Find where the given text appears and provide that cell's center as [X, Y] coordinate. 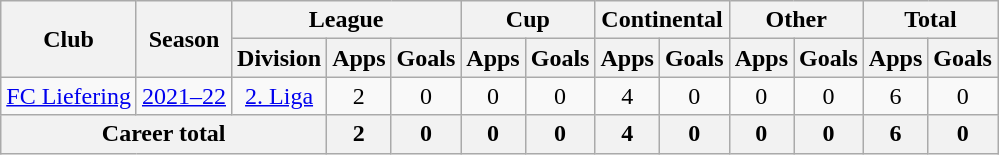
Division [280, 58]
Total [930, 20]
Other [796, 20]
2. Liga [280, 96]
Season [184, 39]
Cup [528, 20]
FC Liefering [69, 96]
Continental [662, 20]
Career total [164, 134]
2021–22 [184, 96]
League [346, 20]
Club [69, 39]
